Provide the [X, Y] coordinate of the cell's center where the given text is located.  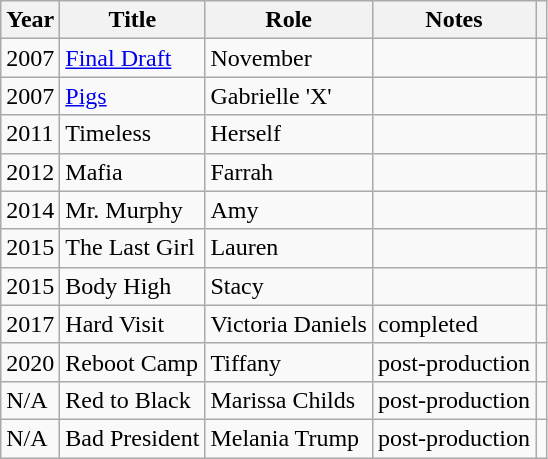
Mr. Murphy [132, 210]
Lauren [289, 248]
November [289, 58]
Marissa Childs [289, 400]
Title [132, 20]
Stacy [289, 286]
Hard Visit [132, 324]
Gabrielle 'X' [289, 96]
Role [289, 20]
Farrah [289, 172]
Year [30, 20]
Body High [132, 286]
Herself [289, 134]
Tiffany [289, 362]
2017 [30, 324]
The Last Girl [132, 248]
Notes [454, 20]
completed [454, 324]
Red to Black [132, 400]
Victoria Daniels [289, 324]
Bad President [132, 438]
2020 [30, 362]
Reboot Camp [132, 362]
Timeless [132, 134]
Amy [289, 210]
Pigs [132, 96]
Melania Trump [289, 438]
2011 [30, 134]
Final Draft [132, 58]
Mafia [132, 172]
2012 [30, 172]
2014 [30, 210]
